Return [x, y] of the center of cell containing provided text 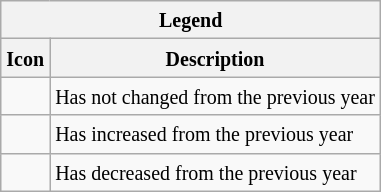
Icon [26, 58]
Has not changed from the previous year [216, 96]
Description [216, 58]
Has decreased from the previous year [216, 172]
Has increased from the previous year [216, 134]
Legend [191, 20]
